Provide the [x, y] coordinate of the cell's center where the given text is located.  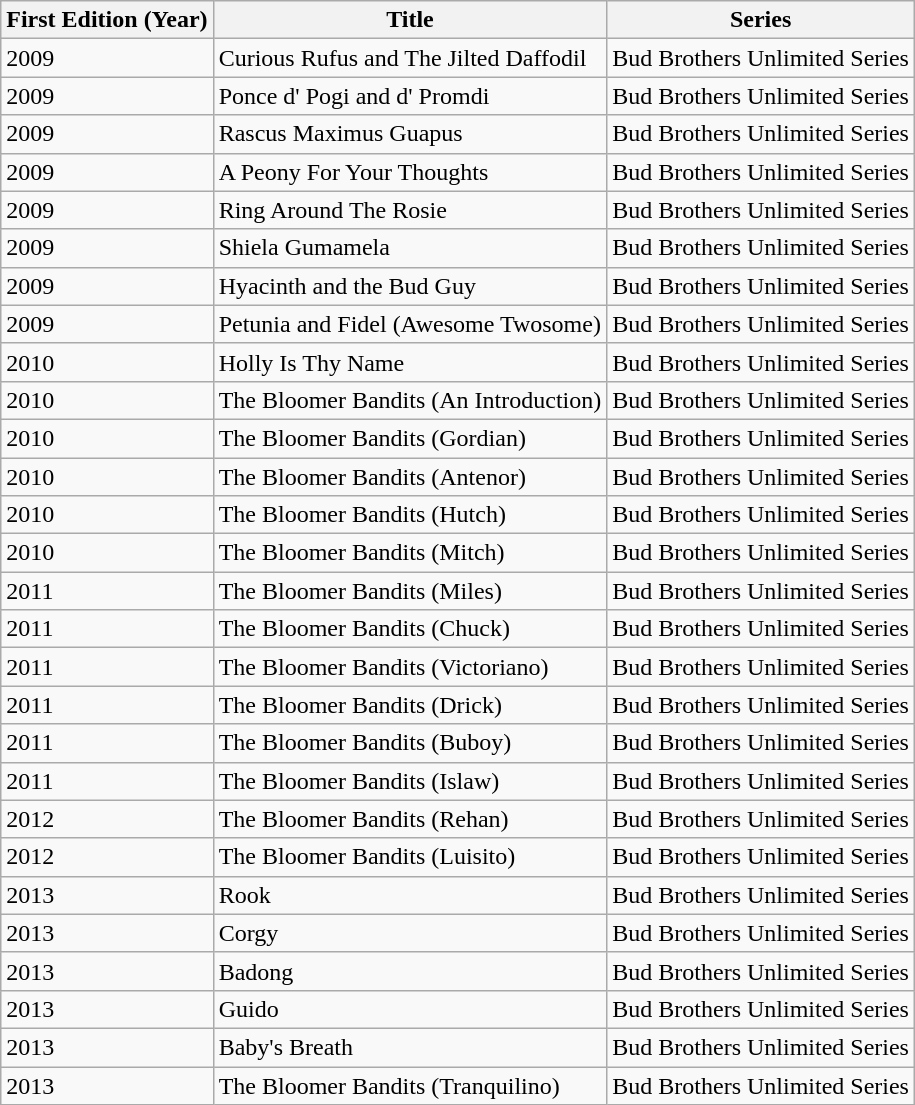
Title [410, 20]
Rascus Maximus Guapus [410, 134]
Hyacinth and the Bud Guy [410, 286]
The Bloomer Bandits (Miles) [410, 591]
The Bloomer Bandits (Rehan) [410, 819]
Shiela Gumamela [410, 248]
The Bloomer Bandits (Tranquilino) [410, 1085]
Ring Around The Rosie [410, 210]
Corgy [410, 933]
Holly Is Thy Name [410, 362]
Ponce d' Pogi and d' Promdi [410, 96]
First Edition (Year) [107, 20]
Badong [410, 971]
Rook [410, 895]
The Bloomer Bandits (Luisito) [410, 857]
Baby's Breath [410, 1047]
The Bloomer Bandits (Gordian) [410, 438]
The Bloomer Bandits (Hutch) [410, 515]
Series [761, 20]
Curious Rufus and The Jilted Daffodil [410, 58]
The Bloomer Bandits (An Introduction) [410, 400]
The Bloomer Bandits (Antenor) [410, 477]
A Peony For Your Thoughts [410, 172]
The Bloomer Bandits (Chuck) [410, 629]
The Bloomer Bandits (Mitch) [410, 553]
Petunia and Fidel (Awesome Twosome) [410, 324]
The Bloomer Bandits (Islaw) [410, 781]
Guido [410, 1009]
The Bloomer Bandits (Victoriano) [410, 667]
The Bloomer Bandits (Drick) [410, 705]
The Bloomer Bandits (Buboy) [410, 743]
